Extract the [x, y] coordinate from the center of the cell holding the provided text.  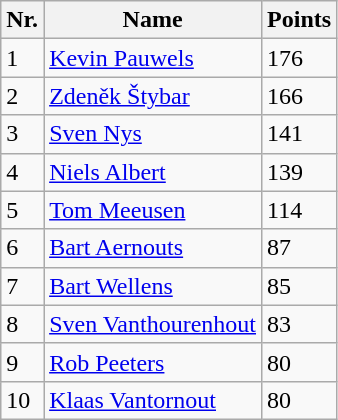
5 [22, 210]
1 [22, 58]
Points [300, 20]
Niels Albert [153, 172]
3 [22, 134]
Bart Wellens [153, 286]
10 [22, 400]
141 [300, 134]
166 [300, 96]
176 [300, 58]
4 [22, 172]
Rob Peeters [153, 362]
2 [22, 96]
85 [300, 286]
83 [300, 324]
8 [22, 324]
Klaas Vantornout [153, 400]
139 [300, 172]
9 [22, 362]
87 [300, 248]
Zdeněk Štybar [153, 96]
Sven Nys [153, 134]
Sven Vanthourenhout [153, 324]
Name [153, 20]
Tom Meeusen [153, 210]
Kevin Pauwels [153, 58]
Bart Aernouts [153, 248]
Nr. [22, 20]
6 [22, 248]
114 [300, 210]
7 [22, 286]
